Extract the (X, Y) coordinate from the center of the cell holding the provided text.  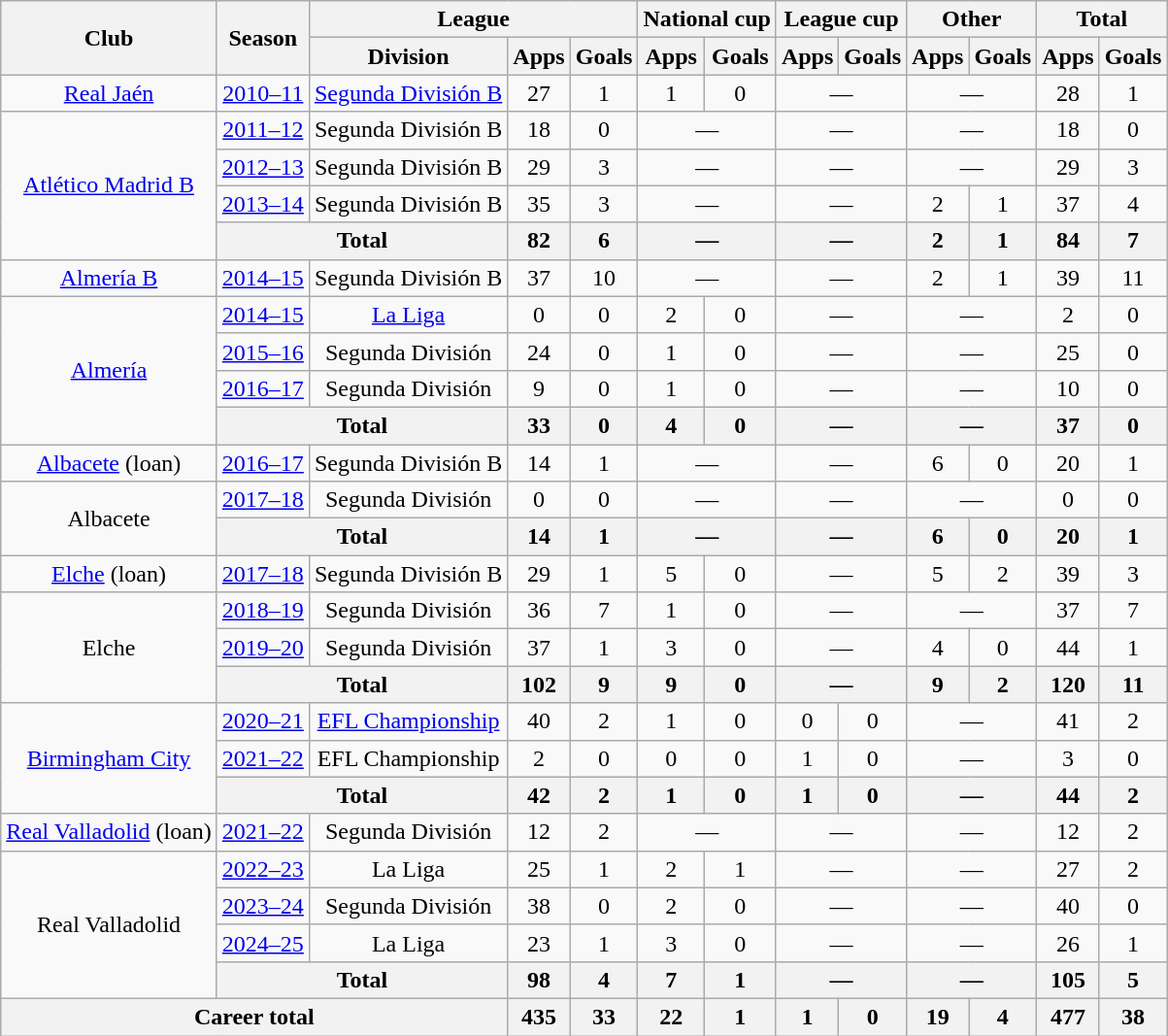
102 (539, 685)
Real Valladolid (109, 924)
28 (1068, 93)
Division (408, 56)
Real Valladolid (loan) (109, 832)
2023–24 (262, 906)
2011–12 (262, 130)
2018–19 (262, 611)
98 (539, 980)
2012–13 (262, 167)
42 (539, 795)
82 (539, 241)
Almería (109, 370)
2013–14 (262, 204)
National cup (707, 19)
Club (109, 38)
26 (1068, 943)
Albacete (109, 518)
22 (671, 1017)
Season (262, 38)
Atlético Madrid B (109, 185)
84 (1068, 241)
477 (1068, 1017)
35 (539, 204)
Elche (loan) (109, 574)
Birmingham City (109, 758)
Elche (109, 648)
36 (539, 611)
2019–20 (262, 648)
2022–23 (262, 869)
435 (539, 1017)
41 (1068, 721)
Other (972, 19)
League cup (841, 19)
2015–16 (262, 351)
19 (938, 1017)
2024–25 (262, 943)
24 (539, 351)
Career total (254, 1017)
2010–11 (262, 93)
Real Jaén (109, 93)
105 (1068, 980)
Albacete (loan) (109, 463)
23 (539, 943)
Almería B (109, 278)
2020–21 (262, 721)
120 (1068, 685)
League (474, 19)
